Provide the [X, Y] coordinate of the cell's center where the given text is located.  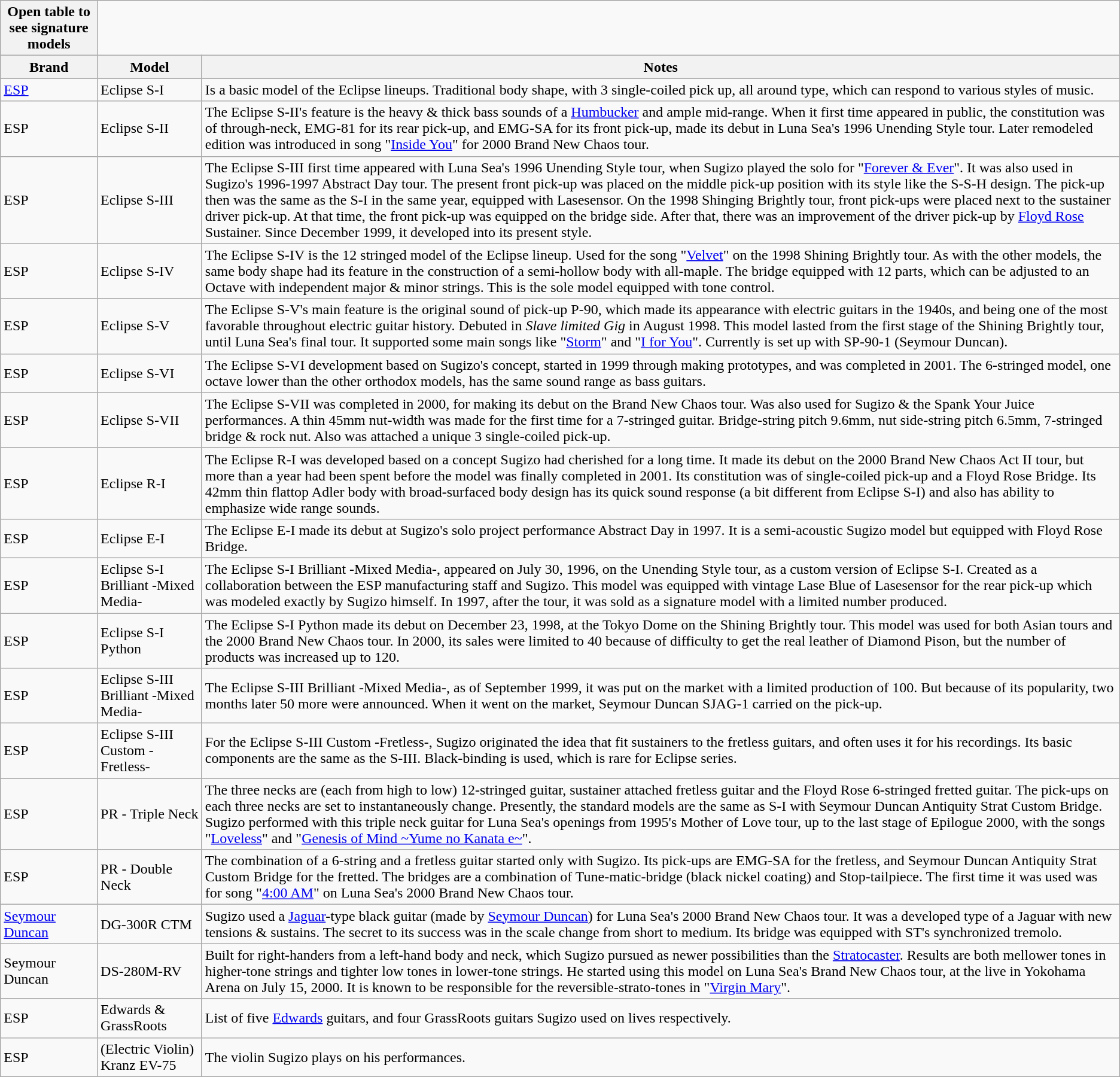
Eclipse S-II [150, 129]
PR - Triple Neck [150, 814]
Eclipse S-III Brilliant -Mixed Media- [150, 696]
PR - Double Neck [150, 877]
DG-300R CTM [150, 924]
The violin Sugizo plays on his performances. [661, 1057]
Eclipse S-VII [150, 420]
Eclipse S-IV [150, 271]
Model [150, 67]
DS-280M-RV [150, 971]
(Electric Violin) Kranz EV-75 [150, 1057]
Eclipse S-I Python [150, 640]
Notes [661, 67]
Eclipse S-V [150, 326]
Eclipse S-I Brilliant -Mixed Media- [150, 585]
List of five Edwards guitars, and four GrassRoots guitars Sugizo used on lives respectively. [661, 1018]
Eclipse S-III Custom -Fretless- [150, 751]
Open table to see signature models [49, 28]
Eclipse E-I [150, 538]
Eclipse S-I [150, 90]
Eclipse R-I [150, 483]
Eclipse S-III [150, 200]
Brand [49, 67]
Eclipse S-VI [150, 373]
Edwards & GrassRoots [150, 1018]
